Capture the cell that displays the provided text and extract its [X, Y] central coordinate. 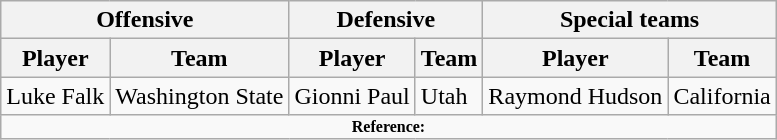
Luke Falk [56, 96]
Utah [449, 96]
Reference: [389, 127]
Offensive [145, 20]
Defensive [386, 20]
Special teams [630, 20]
Gionni Paul [352, 96]
California [722, 96]
Raymond Hudson [576, 96]
Washington State [200, 96]
